Pinpoint the cell where the given text exists, returning its (X, Y) midpoint coordinate. 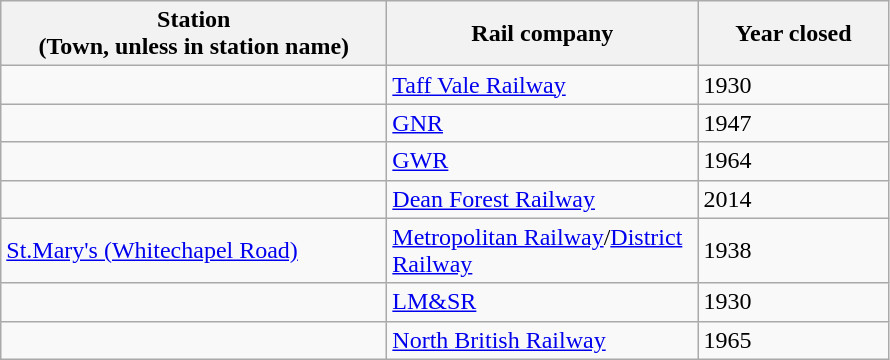
GNR (542, 123)
GWR (542, 161)
1947 (794, 123)
Rail company (542, 34)
1965 (794, 340)
Year closed (794, 34)
Station(Town, unless in station name) (194, 34)
Metropolitan Railway/District Railway (542, 250)
Taff Vale Railway (542, 85)
2014 (794, 199)
St.Mary's (Whitechapel Road) (194, 250)
LM&SR (542, 302)
North British Railway (542, 340)
1964 (794, 161)
Dean Forest Railway (542, 199)
1938 (794, 250)
